Scan for the cell matching the given text and deliver its [X, Y] coordinate at center. 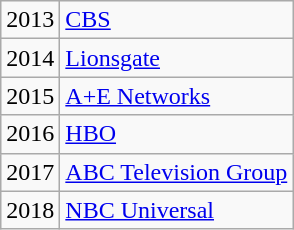
2016 [30, 134]
2015 [30, 96]
Lionsgate [176, 58]
CBS [176, 20]
NBC Universal [176, 210]
2018 [30, 210]
ABC Television Group [176, 172]
HBO [176, 134]
2017 [30, 172]
2014 [30, 58]
2013 [30, 20]
A+E Networks [176, 96]
